Scan for the cell matching the given text and deliver its (X, Y) coordinate at center. 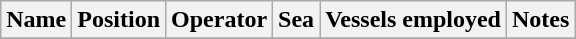
Name (36, 20)
Operator (220, 20)
Position (119, 20)
Notes (540, 20)
Sea (296, 20)
Vessels employed (414, 20)
